Locate the cell with the specified text and output its [x, y] center coordinate. 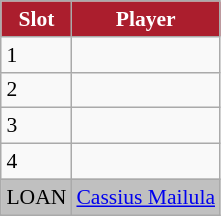
LOAN [36, 197]
Slot [36, 19]
1 [36, 55]
2 [36, 90]
3 [36, 126]
Player [146, 19]
Cassius Mailula [146, 197]
4 [36, 162]
